Find where the given text appears and provide that cell's center as (x, y) coordinate. 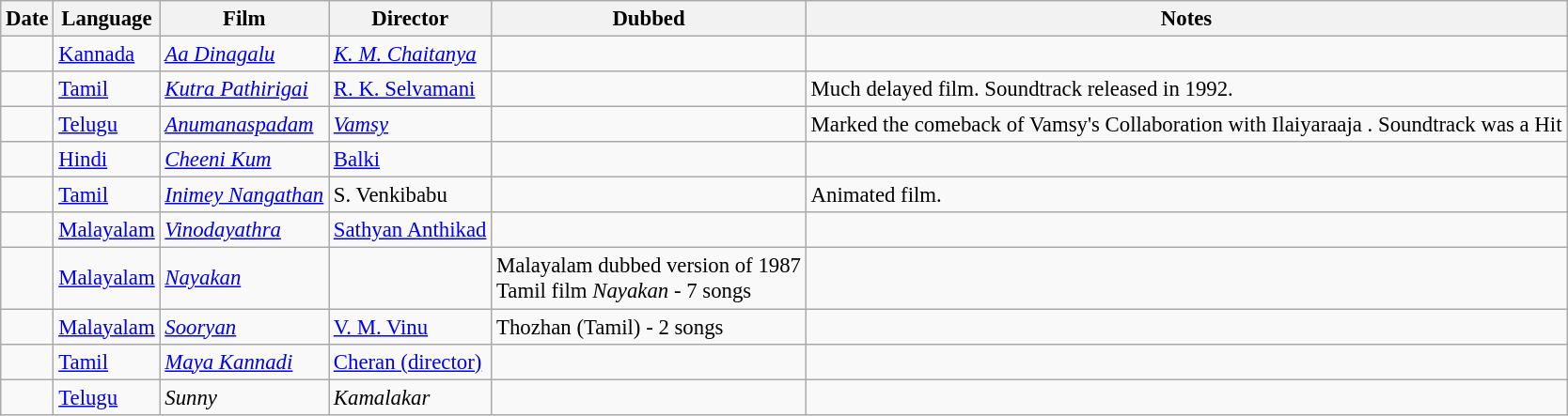
Malayalam dubbed version of 1987Tamil film Nayakan - 7 songs (649, 278)
Kamalakar (410, 397)
Much delayed film. Soundtrack released in 1992. (1186, 89)
Director (410, 19)
Kutra Pathirigai (244, 89)
Language (107, 19)
Date (27, 19)
Hindi (107, 160)
Aa Dinagalu (244, 54)
Inimey Nangathan (244, 195)
Dubbed (649, 19)
Vamsy (410, 125)
Cheeni Kum (244, 160)
Vinodayathra (244, 230)
Nayakan (244, 278)
Kannada (107, 54)
Sooryan (244, 327)
Sunny (244, 397)
Thozhan (Tamil) - 2 songs (649, 327)
R. K. Selvamani (410, 89)
Anumanaspadam (244, 125)
Sathyan Anthikad (410, 230)
Film (244, 19)
Maya Kannadi (244, 362)
K. M. Chaitanya (410, 54)
Notes (1186, 19)
Cheran (director) (410, 362)
S. Venkibabu (410, 195)
V. M. Vinu (410, 327)
Balki (410, 160)
Animated film. (1186, 195)
Marked the comeback of Vamsy's Collaboration with Ilaiyaraaja . Soundtrack was a Hit (1186, 125)
